Identify which cell holds the provided text, then report its [X, Y] central coordinate. 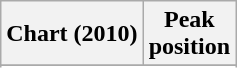
Peakposition [189, 34]
Chart (2010) [72, 34]
